Search for the cell housing the specified text and yield its [X, Y] center coordinate. 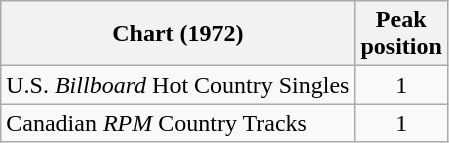
Chart (1972) [178, 34]
U.S. Billboard Hot Country Singles [178, 85]
Peakposition [401, 34]
Canadian RPM Country Tracks [178, 123]
